Identify which cell holds the provided text, then report its (X, Y) central coordinate. 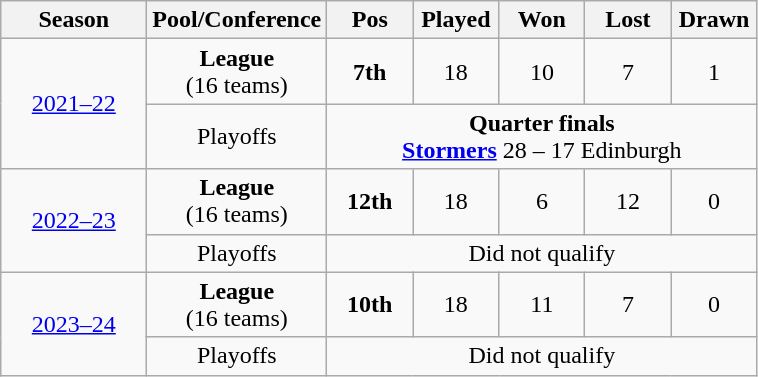
Drawn (714, 20)
10 (542, 72)
2022–23 (74, 220)
Season (74, 20)
Played (456, 20)
11 (542, 304)
Pos (370, 20)
12 (628, 202)
2023–24 (74, 324)
Quarter finals Stormers 28 – 17 Edinburgh (542, 136)
12th (370, 202)
7th (370, 72)
Lost (628, 20)
1 (714, 72)
10th (370, 304)
2021–22 (74, 104)
6 (542, 202)
Pool/Conference (237, 20)
Won (542, 20)
